Locate the cell with the specified text and output its [X, Y] center coordinate. 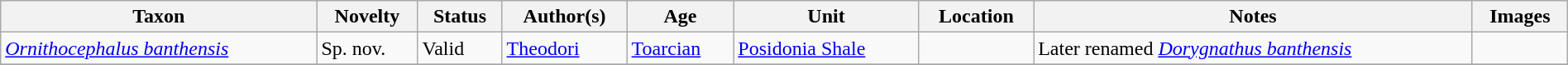
Posidonia Shale [826, 48]
Valid [460, 48]
Unit [826, 17]
Sp. nov. [367, 48]
Images [1520, 17]
Age [680, 17]
Location [976, 17]
Toarcian [680, 48]
Taxon [159, 17]
Ornithocephalus banthensis [159, 48]
Notes [1254, 17]
Theodori [564, 48]
Later renamed Dorygnathus banthensis [1254, 48]
Status [460, 17]
Novelty [367, 17]
Author(s) [564, 17]
